Return [X, Y] of the center of cell containing provided text 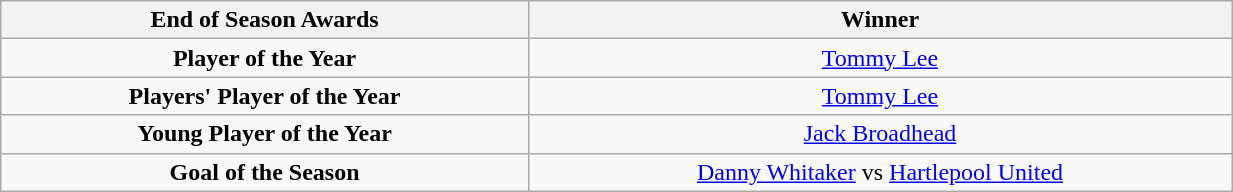
Goal of the Season [265, 172]
End of Season Awards [265, 20]
Young Player of the Year [265, 134]
Jack Broadhead [880, 134]
Player of the Year [265, 58]
Players' Player of the Year [265, 96]
Winner [880, 20]
Danny Whitaker vs Hartlepool United [880, 172]
